Return the [x, y] coordinate for the center point of the cell that contains the specified text.  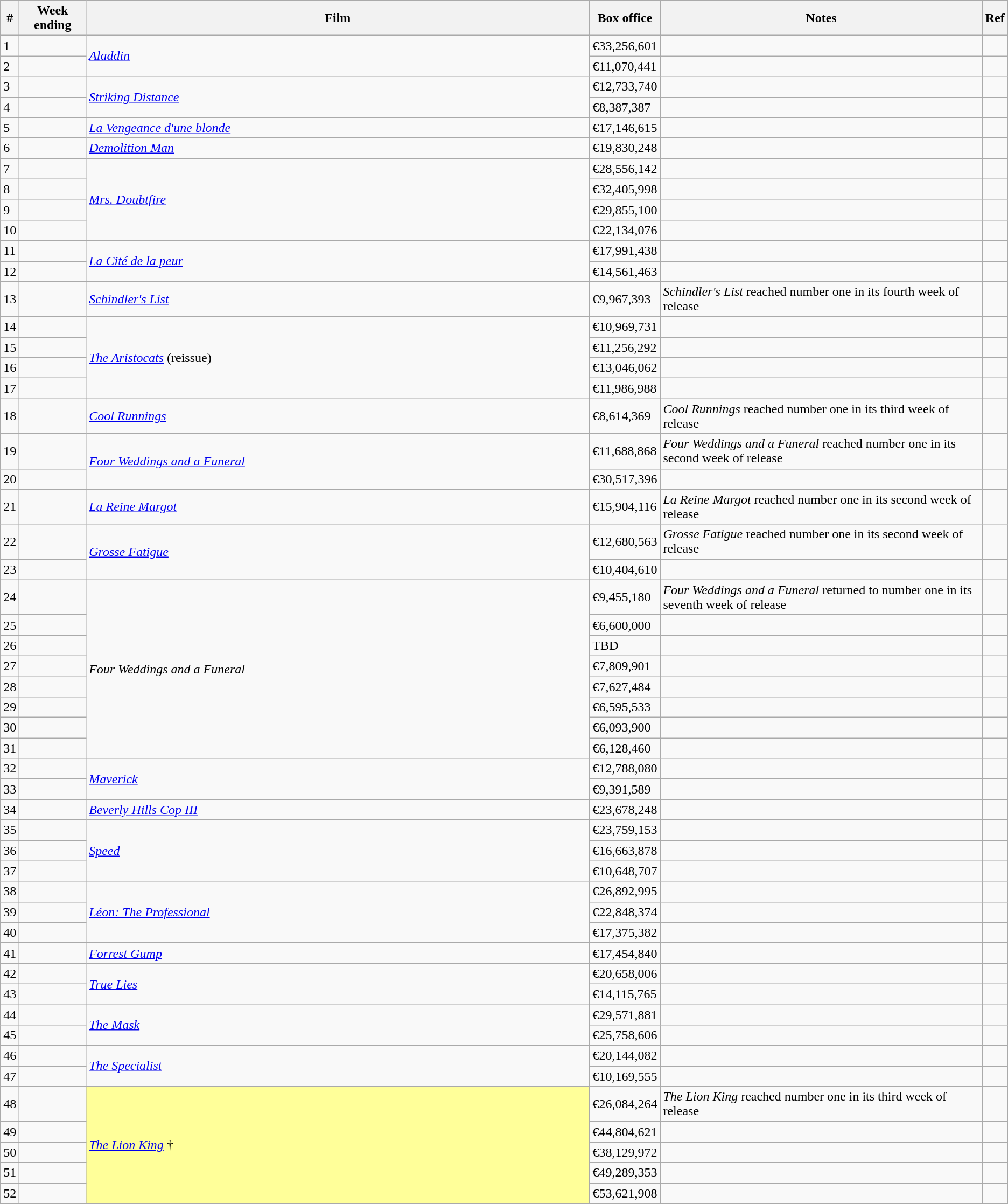
Schindler's List reached number one in its fourth week of release [821, 300]
29 [10, 707]
19 [10, 451]
€38,129,972 [625, 1152]
Aladdin [338, 56]
€28,556,142 [625, 169]
La Reine Margot [338, 506]
€22,134,076 [625, 230]
Beverly Hills Cop III [338, 810]
26 [10, 645]
True Lies [338, 984]
Box office [625, 18]
25 [10, 625]
1 [10, 46]
€10,404,610 [625, 569]
22 [10, 542]
The Aristocats (reissue) [338, 358]
€6,093,900 [625, 728]
8 [10, 189]
€23,678,248 [625, 810]
€9,455,180 [625, 597]
€17,454,840 [625, 953]
Four Weddings and a Funeral reached number one in its second week of release [821, 451]
35 [10, 830]
48 [10, 1104]
La Cité de la peur [338, 261]
46 [10, 1056]
28 [10, 687]
Demolition Man [338, 148]
€6,595,533 [625, 707]
5 [10, 128]
€10,169,555 [625, 1076]
€26,084,264 [625, 1104]
€9,967,393 [625, 300]
€12,733,740 [625, 87]
13 [10, 300]
9 [10, 210]
€9,391,589 [625, 789]
TBD [625, 645]
36 [10, 851]
€7,627,484 [625, 687]
33 [10, 789]
6 [10, 148]
€6,600,000 [625, 625]
Cool Runnings [338, 416]
40 [10, 932]
12 [10, 271]
€11,986,988 [625, 388]
14 [10, 327]
34 [10, 810]
€16,663,878 [625, 851]
€12,788,080 [625, 769]
€17,991,438 [625, 250]
€17,146,615 [625, 128]
18 [10, 416]
52 [10, 1193]
The Specialist [338, 1066]
15 [10, 347]
€13,046,062 [625, 368]
€17,375,382 [625, 932]
3 [10, 87]
Speed [338, 851]
45 [10, 1035]
€11,070,441 [625, 66]
11 [10, 250]
€11,256,292 [625, 347]
€19,830,248 [625, 148]
€10,969,731 [625, 327]
51 [10, 1173]
€20,658,006 [625, 973]
The Lion King † [338, 1145]
37 [10, 871]
17 [10, 388]
49 [10, 1132]
21 [10, 506]
Four Weddings and a Funeral returned to number one in its seventh week of release [821, 597]
# [10, 18]
€22,848,374 [625, 912]
Grosse Fatigue reached number one in its second week of release [821, 542]
Striking Distance [338, 97]
16 [10, 368]
43 [10, 994]
39 [10, 912]
€10,648,707 [625, 871]
Forrest Gump [338, 953]
42 [10, 973]
€7,809,901 [625, 666]
€20,144,082 [625, 1056]
€25,758,606 [625, 1035]
€6,128,460 [625, 748]
20 [10, 479]
Mrs. Doubtfire [338, 199]
€53,621,908 [625, 1193]
38 [10, 892]
€44,804,621 [625, 1132]
2 [10, 66]
La Reine Margot reached number one in its second week of release [821, 506]
4 [10, 107]
€8,387,387 [625, 107]
€11,688,868 [625, 451]
Ref [995, 18]
€12,680,563 [625, 542]
La Vengeance d'une blonde [338, 128]
The Mask [338, 1025]
€14,115,765 [625, 994]
47 [10, 1076]
44 [10, 1014]
Week ending [53, 18]
24 [10, 597]
€14,561,463 [625, 271]
Film [338, 18]
10 [10, 230]
Léon: The Professional [338, 912]
The Lion King reached number one in its third week of release [821, 1104]
€8,614,369 [625, 416]
32 [10, 769]
30 [10, 728]
€29,571,881 [625, 1014]
Cool Runnings reached number one in its third week of release [821, 416]
41 [10, 953]
27 [10, 666]
23 [10, 569]
Grosse Fatigue [338, 552]
€23,759,153 [625, 830]
50 [10, 1152]
Maverick [338, 779]
€49,289,353 [625, 1173]
€15,904,116 [625, 506]
7 [10, 169]
€33,256,601 [625, 46]
€32,405,998 [625, 189]
€29,855,100 [625, 210]
Notes [821, 18]
31 [10, 748]
Schindler's List [338, 300]
€30,517,396 [625, 479]
€26,892,995 [625, 892]
